Capture the cell that displays the provided text and extract its [X, Y] central coordinate. 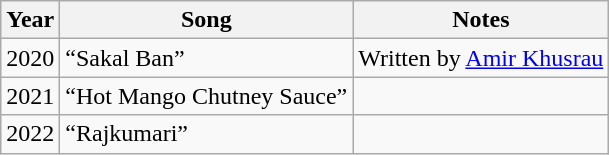
Song [206, 20]
2021 [30, 96]
Year [30, 20]
“Sakal Ban” [206, 58]
Notes [481, 20]
Written by Amir Khusrau [481, 58]
2022 [30, 134]
“Hot Mango Chutney Sauce” [206, 96]
2020 [30, 58]
“Rajkumari” [206, 134]
